For the text-containing cell, return its midpoint in [X, Y] coordinate format. 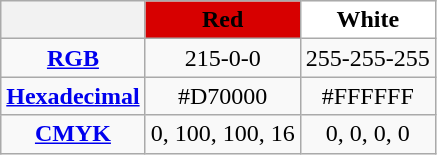
#D70000 [222, 96]
#FFFFFF [368, 96]
255-255-255 [368, 58]
Red [222, 20]
0, 0, 0, 0 [368, 134]
CMYK [73, 134]
RGB [73, 58]
White [368, 20]
0, 100, 100, 16 [222, 134]
Hexadecimal [73, 96]
215-0-0 [222, 58]
